Output the (X, Y) coordinate of the center of the cell containing the given text.  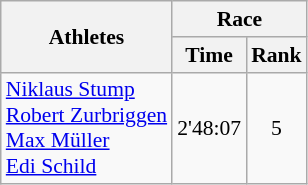
Rank (276, 55)
Niklaus StumpRobert ZurbriggenMax MüllerEdi Schild (86, 128)
Time (209, 55)
Athletes (86, 36)
5 (276, 128)
2'48:07 (209, 128)
Race (240, 19)
